Capture the cell that displays the provided text and extract its (X, Y) central coordinate. 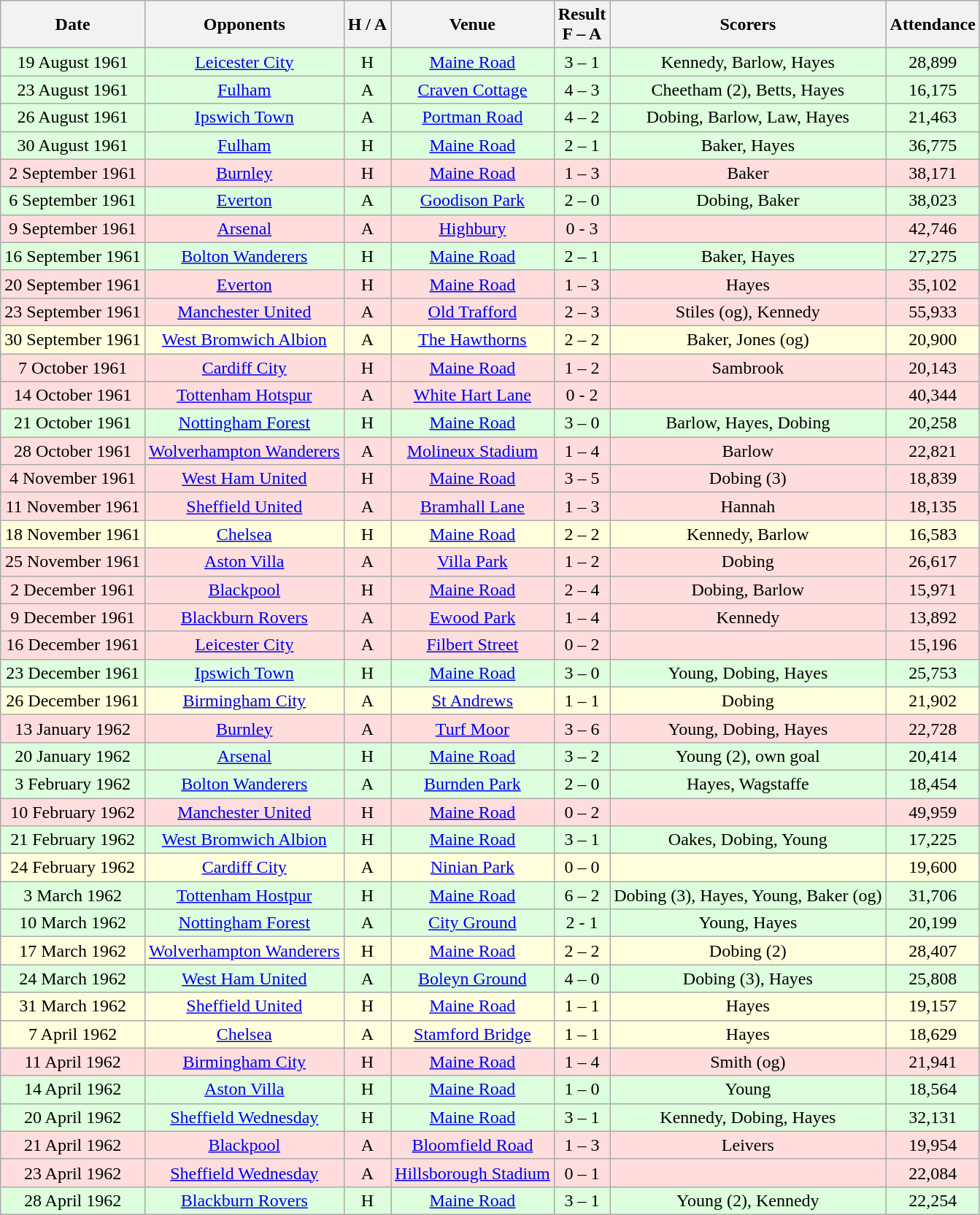
21,941 (933, 1062)
Scorers (748, 25)
Highbury (473, 228)
30 August 1961 (73, 145)
The Hawthorns (473, 339)
2 – 3 (582, 312)
23 December 1961 (73, 673)
Barlow, Hayes, Dobing (748, 423)
H / A (367, 25)
Baker, Jones (og) (748, 339)
Old Trafford (473, 312)
19,157 (933, 1006)
4 November 1961 (73, 479)
6 September 1961 (73, 201)
2 - 1 (582, 923)
31 March 1962 (73, 1006)
55,933 (933, 312)
18 November 1961 (73, 534)
0 - 2 (582, 396)
Goodison Park (473, 201)
38,171 (933, 173)
20 April 1962 (73, 1117)
Bloomfield Road (473, 1145)
Dobing (2) (748, 951)
4 – 2 (582, 117)
2 – 4 (582, 590)
28 April 1962 (73, 1200)
30 September 1961 (73, 339)
0 – 0 (582, 868)
St Andrews (473, 701)
23 April 1962 (73, 1173)
16,175 (933, 90)
4 – 3 (582, 90)
Sambrook (748, 367)
17,225 (933, 840)
23 August 1961 (73, 90)
31,706 (933, 895)
26 August 1961 (73, 117)
11 April 1962 (73, 1062)
18,135 (933, 506)
24 February 1962 (73, 868)
26,617 (933, 562)
White Hart Lane (473, 396)
22,254 (933, 1200)
26 December 1961 (73, 701)
24 March 1962 (73, 979)
2 December 1961 (73, 590)
20,143 (933, 367)
Turf Moor (473, 728)
42,746 (933, 228)
Young (748, 1089)
Kennedy (748, 617)
Barlow (748, 451)
Dobing, Baker (748, 201)
20,900 (933, 339)
1 – 0 (582, 1089)
18,564 (933, 1089)
Young (2), own goal (748, 756)
Bramhall Lane (473, 506)
Burnden Park (473, 784)
Cheetham (2), Betts, Hayes (748, 90)
36,775 (933, 145)
0 - 3 (582, 228)
32,131 (933, 1117)
13 January 1962 (73, 728)
Tottenham Hotspur (244, 396)
Dobing (3) (748, 479)
Young, Hayes (748, 923)
Filbert Street (473, 645)
Kennedy, Barlow, Hayes (748, 62)
Attendance (933, 25)
Opponents (244, 25)
Ewood Park (473, 617)
Venue (473, 25)
4 – 0 (582, 979)
Molineux Stadium (473, 451)
20 September 1961 (73, 284)
9 December 1961 (73, 617)
16 December 1961 (73, 645)
28,899 (933, 62)
22,821 (933, 451)
28,407 (933, 951)
Stiles (og), Kennedy (748, 312)
3 – 6 (582, 728)
Dobing, Barlow, Law, Hayes (748, 117)
Boleyn Ground (473, 979)
3 March 1962 (73, 895)
Villa Park (473, 562)
22,728 (933, 728)
25 November 1961 (73, 562)
21 October 1961 (73, 423)
21 April 1962 (73, 1145)
49,959 (933, 812)
14 April 1962 (73, 1089)
10 March 1962 (73, 923)
7 April 1962 (73, 1034)
Kennedy, Dobing, Hayes (748, 1117)
Oakes, Dobing, Young (748, 840)
Craven Cottage (473, 90)
Hayes, Wagstaffe (748, 784)
20,199 (933, 923)
Young (2), Kennedy (748, 1200)
15,971 (933, 590)
Ninian Park (473, 868)
35,102 (933, 284)
21,902 (933, 701)
22,084 (933, 1173)
27,275 (933, 256)
16,583 (933, 534)
9 September 1961 (73, 228)
Portman Road (473, 117)
Stamford Bridge (473, 1034)
25,753 (933, 673)
18,454 (933, 784)
Baker (748, 173)
20 January 1962 (73, 756)
19,600 (933, 868)
25,808 (933, 979)
Kennedy, Barlow (748, 534)
17 March 1962 (73, 951)
Hillsborough Stadium (473, 1173)
Smith (og) (748, 1062)
20,414 (933, 756)
Tottenham Hostpur (244, 895)
18,839 (933, 479)
21,463 (933, 117)
Dobing (3), Hayes, Young, Baker (og) (748, 895)
19,954 (933, 1145)
18,629 (933, 1034)
3 – 2 (582, 756)
Hannah (748, 506)
10 February 1962 (73, 812)
7 October 1961 (73, 367)
28 October 1961 (73, 451)
20,258 (933, 423)
38,023 (933, 201)
Date (73, 25)
Dobing, Barlow (748, 590)
ResultF – A (582, 25)
23 September 1961 (73, 312)
15,196 (933, 645)
11 November 1961 (73, 506)
City Ground (473, 923)
6 – 2 (582, 895)
40,344 (933, 396)
2 September 1961 (73, 173)
0 – 1 (582, 1173)
21 February 1962 (73, 840)
16 September 1961 (73, 256)
14 October 1961 (73, 396)
19 August 1961 (73, 62)
13,892 (933, 617)
Dobing (3), Hayes (748, 979)
3 February 1962 (73, 784)
3 – 5 (582, 479)
Leivers (748, 1145)
